Return (X, Y) of the center of cell containing provided text 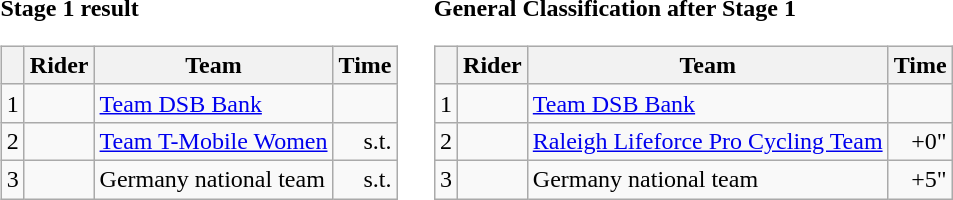
+5" (920, 179)
Team T-Mobile Women (214, 141)
Raleigh Lifeforce Pro Cycling Team (708, 141)
+0" (920, 141)
